Provide the (x, y) coordinate of the cell's center where the given text is located.  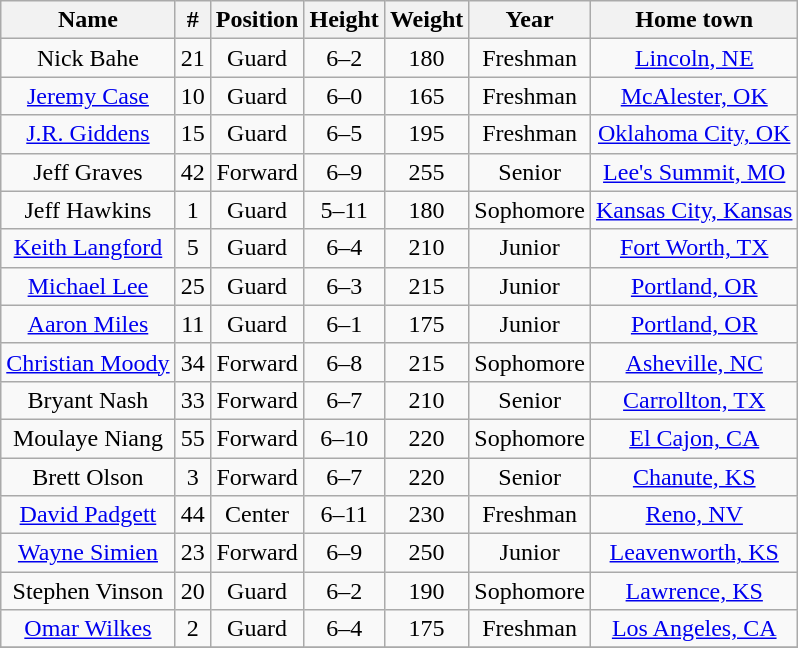
McAlester, OK (694, 96)
23 (192, 553)
Reno, NV (694, 515)
165 (426, 96)
# (192, 20)
25 (192, 286)
Christian Moody (88, 362)
Kansas City, Kansas (694, 210)
Carrollton, TX (694, 400)
Weight (426, 20)
44 (192, 515)
Lincoln, NE (694, 58)
Lee's Summit, MO (694, 172)
Center (257, 515)
5 (192, 248)
33 (192, 400)
Position (257, 20)
Brett Olson (88, 477)
Bryant Nash (88, 400)
6–5 (344, 134)
250 (426, 553)
6–10 (344, 438)
Lawrence, KS (694, 591)
Year (530, 20)
5–11 (344, 210)
21 (192, 58)
Oklahoma City, OK (694, 134)
230 (426, 515)
255 (426, 172)
11 (192, 324)
Michael Lee (88, 286)
Leavenworth, KS (694, 553)
J.R. Giddens (88, 134)
Jeff Graves (88, 172)
El Cajon, CA (694, 438)
42 (192, 172)
Jeff Hawkins (88, 210)
6–8 (344, 362)
6–1 (344, 324)
3 (192, 477)
195 (426, 134)
Nick Bahe (88, 58)
Moulaye Niang (88, 438)
Wayne Simien (88, 553)
Home town (694, 20)
15 (192, 134)
David Padgett (88, 515)
20 (192, 591)
Omar Wilkes (88, 629)
6–0 (344, 96)
2 (192, 629)
34 (192, 362)
Height (344, 20)
10 (192, 96)
Name (88, 20)
55 (192, 438)
Chanute, KS (694, 477)
1 (192, 210)
6–3 (344, 286)
Asheville, NC (694, 362)
Fort Worth, TX (694, 248)
190 (426, 591)
6–11 (344, 515)
Los Angeles, CA (694, 629)
Keith Langford (88, 248)
Stephen Vinson (88, 591)
Jeremy Case (88, 96)
Aaron Miles (88, 324)
